Return (X, Y) of the center of cell containing provided text 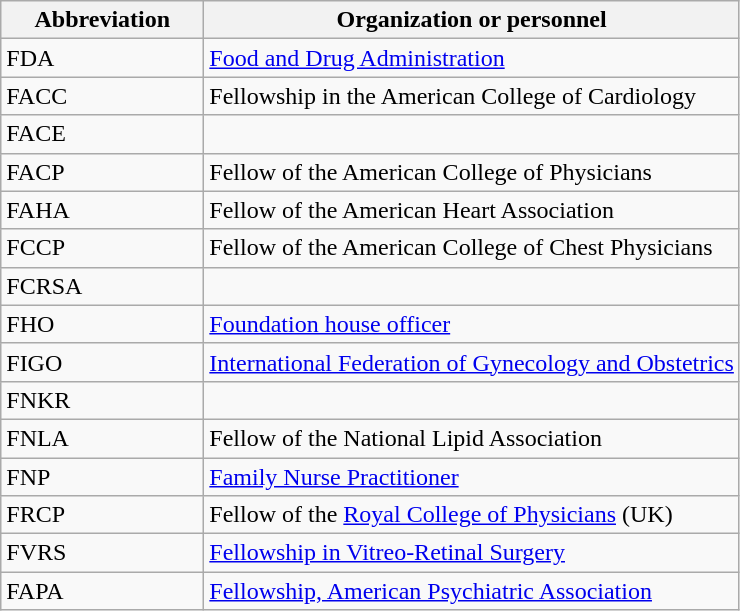
FACE (102, 134)
Fellowship in Vitreo-Retinal Surgery (472, 553)
FCCP (102, 248)
Fellow of the National Lipid Association (472, 438)
Fellow of the American Heart Association (472, 210)
FNP (102, 477)
Fellow of the American College of Physicians (472, 172)
FDA (102, 58)
FCRSA (102, 286)
FACP (102, 172)
International Federation of Gynecology and Obstetrics (472, 362)
FHO (102, 324)
FNKR (102, 400)
Fellow of the American College of Chest Physicians (472, 248)
FVRS (102, 553)
FRCP (102, 515)
Organization or personnel (472, 20)
Fellow of the Royal College of Physicians (UK) (472, 515)
FAPA (102, 591)
FAHA (102, 210)
Family Nurse Practitioner (472, 477)
Food and Drug Administration (472, 58)
FIGO (102, 362)
Abbreviation (102, 20)
FNLA (102, 438)
FACC (102, 96)
Fellowship, American Psychiatric Association (472, 591)
Foundation house officer (472, 324)
Fellowship in the American College of Cardiology (472, 96)
